For the text-containing cell, return its midpoint in [x, y] coordinate format. 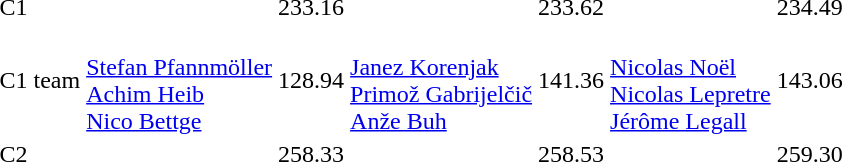
Nicolas NoëlNicolas LepretreJérôme Legall [691, 80]
141.36 [572, 80]
128.94 [312, 80]
Janez KorenjakPrimož GabrijelčičAnže Buh [442, 80]
Stefan PfannmöllerAchim HeibNico Bettge [180, 80]
